Determine the [X, Y] coordinate at the center of the cell enclosing the given text.  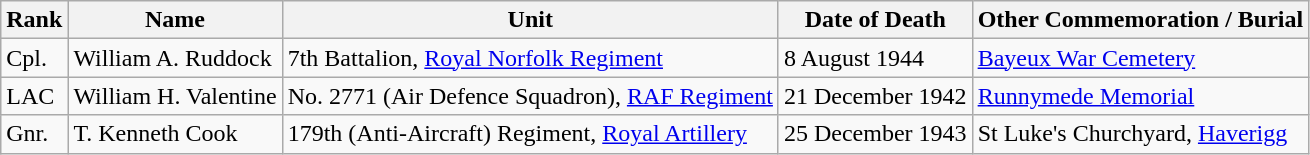
Date of Death [875, 20]
T. Kenneth Cook [175, 134]
No. 2771 (Air Defence Squadron), RAF Regiment [530, 96]
Rank [34, 20]
21 December 1942 [875, 96]
Other Commemoration / Burial [1140, 20]
William H. Valentine [175, 96]
William A. Ruddock [175, 58]
Unit [530, 20]
8 August 1944 [875, 58]
7th Battalion, Royal Norfolk Regiment [530, 58]
Gnr. [34, 134]
Bayeux War Cemetery [1140, 58]
25 December 1943 [875, 134]
Cpl. [34, 58]
Runnymede Memorial [1140, 96]
Name [175, 20]
LAC [34, 96]
St Luke's Churchyard, Haverigg [1140, 134]
179th (Anti-Aircraft) Regiment, Royal Artillery [530, 134]
